Extract the (x, y) coordinate from the center of the cell holding the provided text.  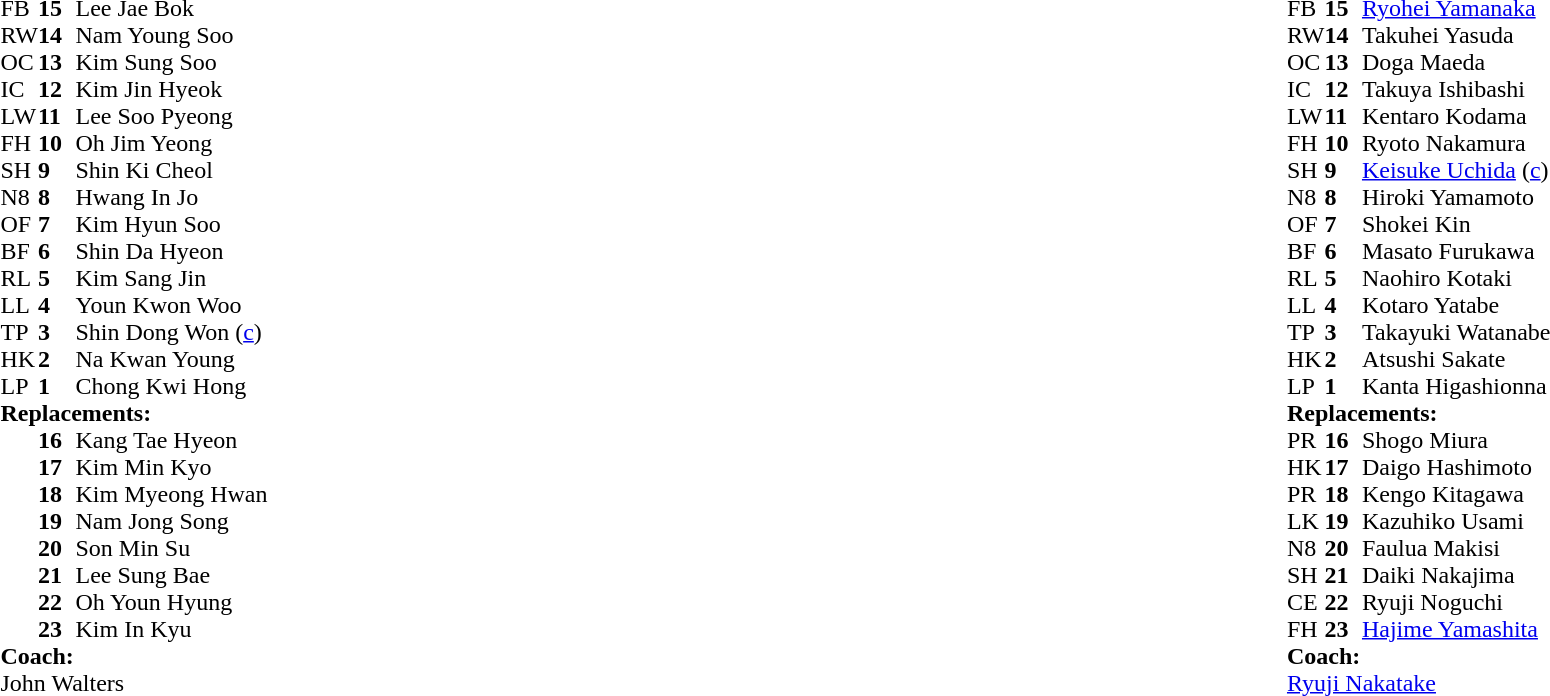
CE (1306, 602)
Na Kwan Young (172, 360)
Lee Sung Bae (172, 576)
Kim Hyun Soo (172, 224)
Shin Da Hyeon (172, 252)
Shin Ki Cheol (172, 170)
Kim Sang Jin (172, 278)
Kim Jin Hyeok (172, 90)
Lee Soo Pyeong (172, 116)
Oh Jim Yeong (172, 144)
Nam Jong Song (172, 522)
LK (1306, 522)
Hwang In Jo (172, 198)
Kim In Kyu (172, 630)
Nam Young Soo (172, 36)
Coach: (134, 656)
Kim Myeong Hwan (172, 494)
Kim Sung Soo (172, 62)
Youn Kwon Woo (172, 306)
Shin Dong Won (c) (172, 332)
Replacements: (134, 414)
Kim Min Kyo (172, 468)
Son Min Su (172, 548)
Oh Youn Hyung (172, 602)
Chong Kwi Hong (172, 386)
Kang Tae Hyeon (172, 440)
